Determine the [x, y] coordinate at the center of the cell enclosing the given text.  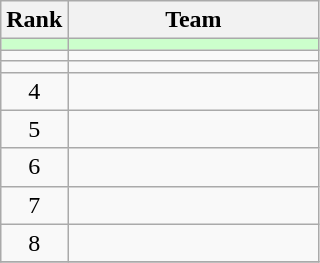
Rank [34, 20]
5 [34, 129]
7 [34, 205]
8 [34, 243]
4 [34, 91]
Team [194, 20]
6 [34, 167]
